Return [X, Y] of the center of cell containing provided text 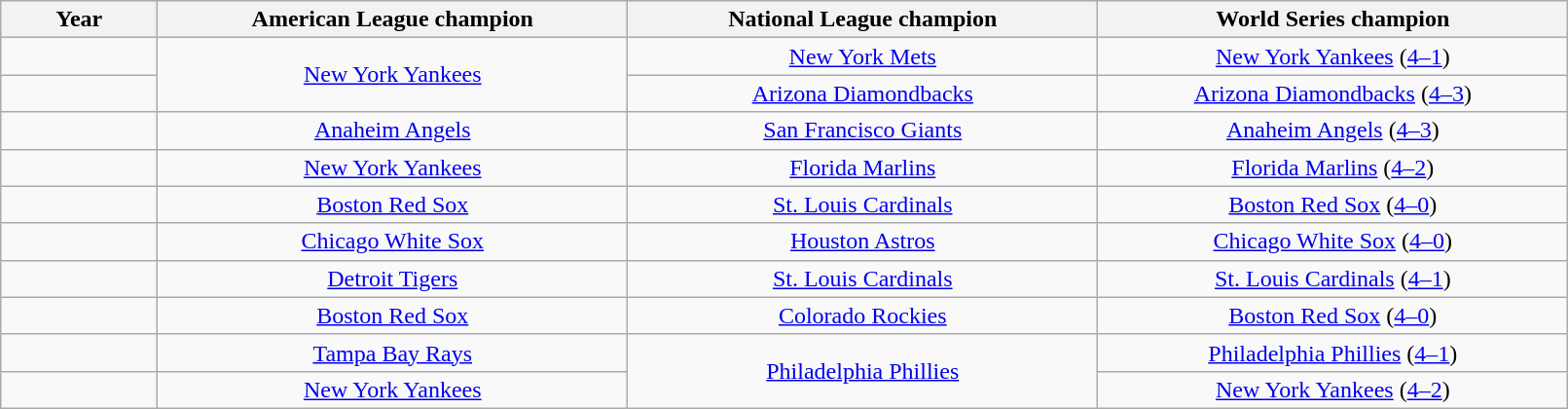
Detroit Tigers [393, 279]
Anaheim Angels (4–3) [1333, 130]
Florida Marlins [862, 167]
Florida Marlins (4–2) [1333, 167]
New York Yankees (4–1) [1333, 56]
Arizona Diamondbacks (4–3) [1333, 93]
American League champion [393, 19]
Arizona Diamondbacks [862, 93]
Chicago White Sox [393, 242]
Colorado Rockies [862, 316]
New York Yankees (4–2) [1333, 390]
Philadelphia Phillies [862, 371]
National League champion [862, 19]
Tampa Bay Rays [393, 353]
World Series champion [1333, 19]
Philadelphia Phillies (4–1) [1333, 353]
Chicago White Sox (4–0) [1333, 242]
San Francisco Giants [862, 130]
New York Mets [862, 56]
Anaheim Angels [393, 130]
Year [80, 19]
Houston Astros [862, 242]
St. Louis Cardinals (4–1) [1333, 279]
